Determine the [x, y] coordinate at the center of the cell enclosing the given text.  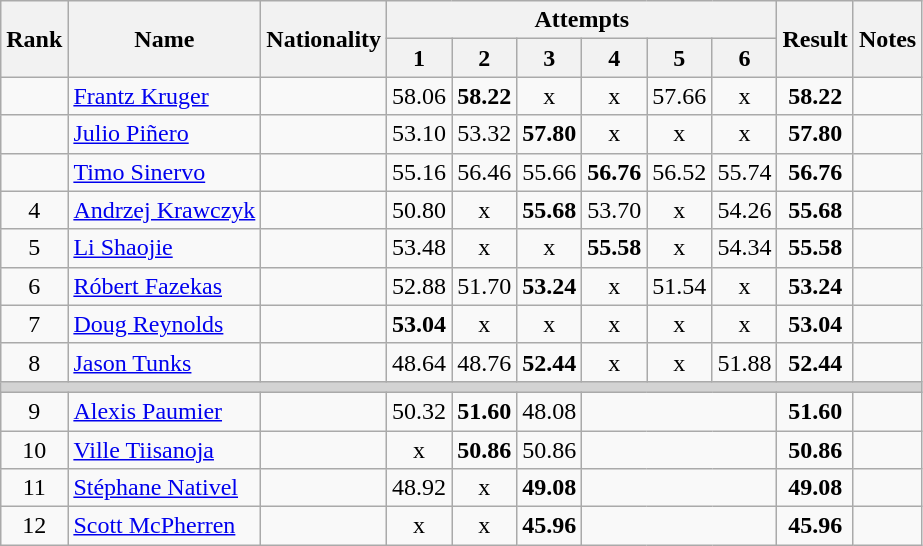
50.80 [420, 210]
55.16 [420, 172]
48.08 [550, 411]
51.54 [680, 286]
Julio Piñero [164, 134]
53.32 [484, 134]
Li Shaojie [164, 248]
Scott McPherren [164, 526]
Róbert Fazekas [164, 286]
Rank [34, 39]
9 [34, 411]
Ville Tiisanoja [164, 449]
53.70 [614, 210]
50.32 [420, 411]
Nationality [324, 39]
55.66 [550, 172]
54.34 [744, 248]
48.92 [420, 488]
7 [34, 324]
Timo Sinervo [164, 172]
54.26 [744, 210]
53.10 [420, 134]
10 [34, 449]
Jason Tunks [164, 362]
1 [420, 58]
3 [550, 58]
Stéphane Nativel [164, 488]
56.46 [484, 172]
Frantz Kruger [164, 96]
11 [34, 488]
Alexis Paumier [164, 411]
2 [484, 58]
Doug Reynolds [164, 324]
Result [815, 39]
51.88 [744, 362]
Name [164, 39]
58.06 [420, 96]
Attempts [582, 20]
12 [34, 526]
53.48 [420, 248]
56.52 [680, 172]
48.64 [420, 362]
8 [34, 362]
52.88 [420, 286]
Andrzej Krawczyk [164, 210]
48.76 [484, 362]
51.70 [484, 286]
Notes [887, 39]
57.66 [680, 96]
55.74 [744, 172]
